Find where the given text appears and provide that cell's center as (X, Y) coordinate. 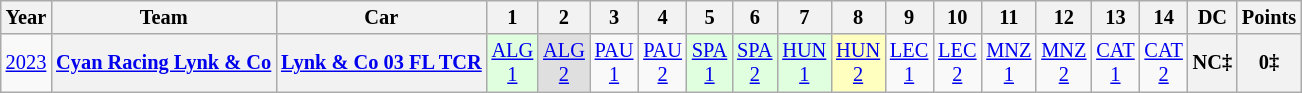
MNZ1 (1008, 63)
10 (957, 17)
MNZ2 (1064, 63)
CAT1 (1115, 63)
14 (1164, 17)
Year (26, 17)
HUN2 (858, 63)
LEC2 (957, 63)
1 (513, 17)
8 (858, 17)
ALG2 (564, 63)
11 (1008, 17)
9 (909, 17)
SPA2 (754, 63)
4 (662, 17)
PAU2 (662, 63)
13 (1115, 17)
6 (754, 17)
NC‡ (1212, 63)
2 (564, 17)
7 (804, 17)
3 (614, 17)
DC (1212, 17)
ALG1 (513, 63)
Points (1269, 17)
Lynk & Co 03 FL TCR (381, 63)
12 (1064, 17)
0‡ (1269, 63)
Team (164, 17)
LEC1 (909, 63)
SPA1 (710, 63)
HUN1 (804, 63)
2023 (26, 63)
5 (710, 17)
CAT2 (1164, 63)
PAU1 (614, 63)
Car (381, 17)
Cyan Racing Lynk & Co (164, 63)
